Find where the given text appears and provide that cell's center as (X, Y) coordinate. 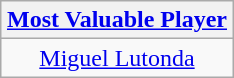
Most Valuable Player (116, 20)
Miguel Lutonda (116, 58)
